Determine the (x, y) coordinate at the center of the cell enclosing the given text.  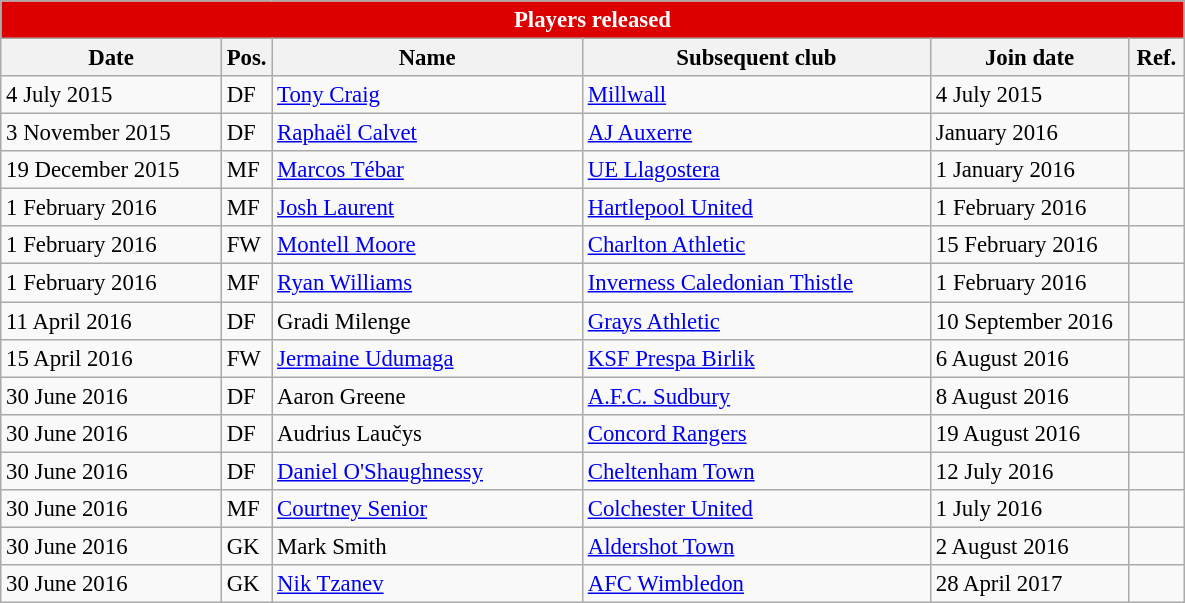
1 July 2016 (1029, 509)
Jermaine Udumaga (428, 358)
A.F.C. Sudbury (756, 396)
Mark Smith (428, 546)
10 September 2016 (1029, 321)
15 February 2016 (1029, 245)
Aldershot Town (756, 546)
Millwall (756, 95)
Audrius Laučys (428, 433)
Charlton Athletic (756, 245)
Nik Tzanev (428, 584)
Colchester United (756, 509)
Cheltenham Town (756, 471)
AFC Wimbledon (756, 584)
Daniel O'Shaughnessy (428, 471)
Grays Athletic (756, 321)
Montell Moore (428, 245)
Tony Craig (428, 95)
28 April 2017 (1029, 584)
2 August 2016 (1029, 546)
Subsequent club (756, 58)
19 December 2015 (112, 170)
Pos. (246, 58)
Josh Laurent (428, 208)
Name (428, 58)
Join date (1029, 58)
Gradi Milenge (428, 321)
1 January 2016 (1029, 170)
Raphaël Calvet (428, 133)
KSF Prespa Birlik (756, 358)
12 July 2016 (1029, 471)
Date (112, 58)
Ryan Williams (428, 283)
6 August 2016 (1029, 358)
Marcos Tébar (428, 170)
Courtney Senior (428, 509)
Ref. (1157, 58)
3 November 2015 (112, 133)
Concord Rangers (756, 433)
19 August 2016 (1029, 433)
Players released (592, 20)
AJ Auxerre (756, 133)
Inverness Caledonian Thistle (756, 283)
11 April 2016 (112, 321)
Hartlepool United (756, 208)
January 2016 (1029, 133)
8 August 2016 (1029, 396)
Aaron Greene (428, 396)
15 April 2016 (112, 358)
UE Llagostera (756, 170)
